Determine the [X, Y] coordinate at the center of the cell enclosing the given text.  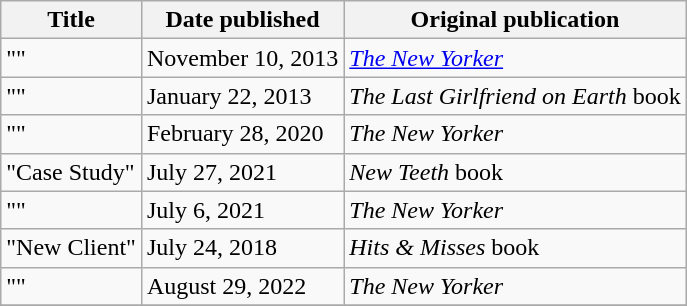
February 28, 2020 [242, 134]
Date published [242, 20]
January 22, 2013 [242, 96]
November 10, 2013 [242, 58]
"New Client" [72, 248]
Original publication [515, 20]
August 29, 2022 [242, 286]
"Case Study" [72, 172]
July 24, 2018 [242, 248]
July 6, 2021 [242, 210]
The Last Girlfriend on Earth book [515, 96]
New Teeth book [515, 172]
Hits & Misses book [515, 248]
July 27, 2021 [242, 172]
Title [72, 20]
